Identify which cell holds the provided text, then report its (x, y) central coordinate. 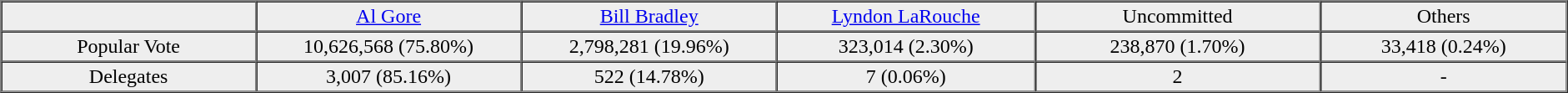
- (1444, 77)
2,798,281 (19.96%) (649, 47)
Popular Vote (128, 47)
10,626,568 (75.80%) (388, 47)
2 (1177, 77)
Others (1444, 17)
Al Gore (388, 17)
238,870 (1.70%) (1177, 47)
Uncommitted (1177, 17)
Delegates (128, 77)
7 (0.06%) (905, 77)
323,014 (2.30%) (905, 47)
33,418 (0.24%) (1444, 47)
Lyndon LaRouche (905, 17)
522 (14.78%) (649, 77)
3,007 (85.16%) (388, 77)
Bill Bradley (649, 17)
